Determine the [X, Y] coordinate at the center of the cell enclosing the given text.  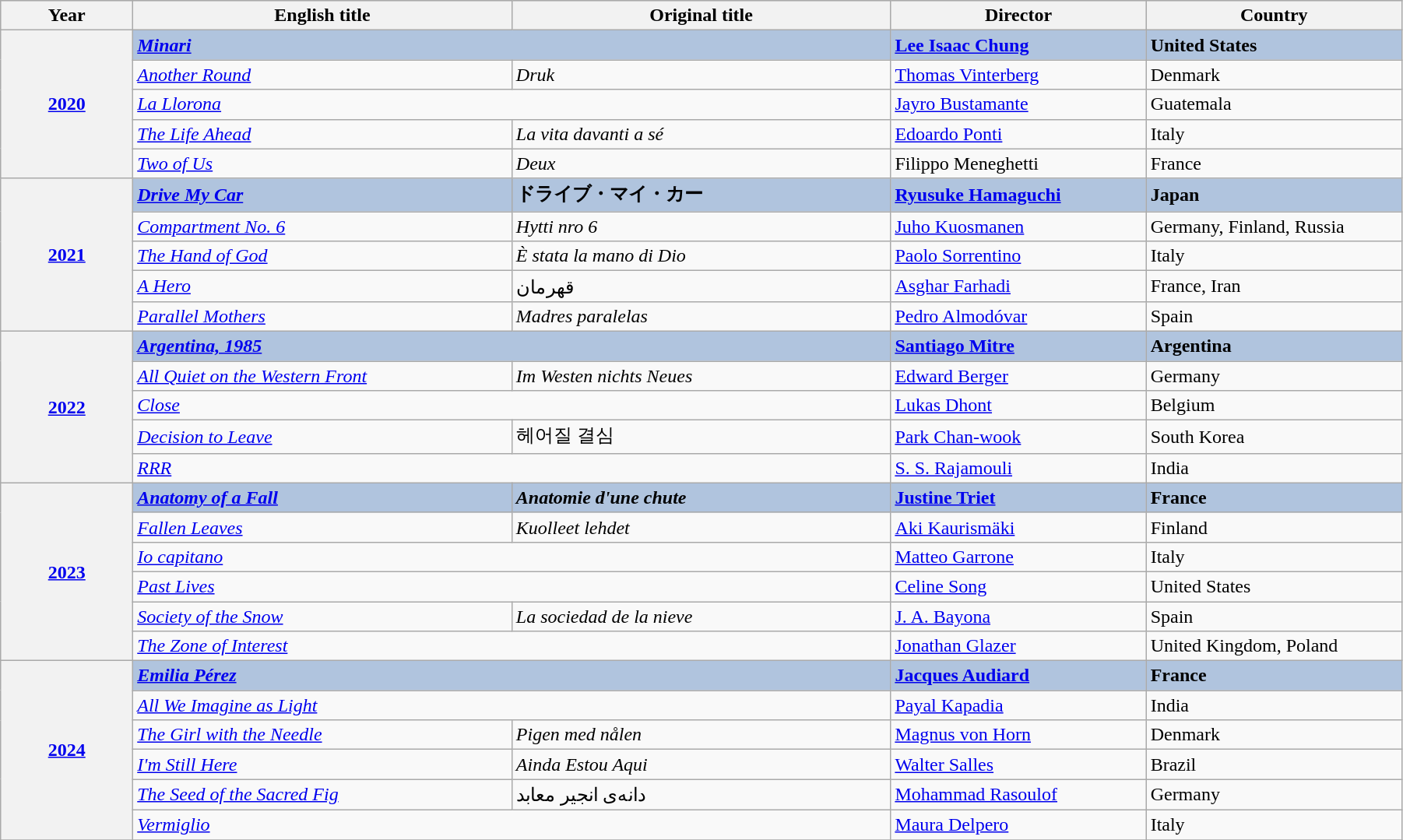
Payal Kapadia [1018, 705]
United Kingdom, Poland [1274, 646]
La vita davanti a sé [701, 134]
Japan [1274, 195]
Society of the Snow [322, 616]
Argentina [1274, 346]
RRR [512, 468]
Santiago Mitre [1018, 346]
Brazil [1274, 764]
Park Chan-wook [1018, 438]
2024 [67, 750]
Thomas Vinterberg [1018, 75]
Celine Song [1018, 586]
Jonathan Glazer [1018, 646]
Year [67, 16]
Finland [1274, 527]
Aki Kaurismäki [1018, 527]
Walter Salles [1018, 764]
Germany, Finland, Russia [1274, 227]
2023 [67, 571]
Minari [512, 45]
The Zone of Interest [512, 646]
Original title [701, 16]
ドライブ・マイ・カー [701, 195]
The Seed of the Sacred Fig [322, 795]
Past Lives [512, 586]
Maura Delpero [1018, 824]
Lee Isaac Chung [1018, 45]
Io capitano [512, 557]
Emilia Pérez [512, 676]
Drive My Car [322, 195]
دانه‌ی انجیر معابد [701, 795]
2020 [67, 104]
Fallen Leaves [322, 527]
قهرمان [701, 286]
La Llorona [512, 104]
Pigen med nålen [701, 735]
Pedro Almodóvar [1018, 316]
Director [1018, 16]
La sociedad de la nieve [701, 616]
Two of Us [322, 163]
Paolo Sorrentino [1018, 256]
Im Westen nichts Neues [701, 376]
S. S. Rajamouli [1018, 468]
Mohammad Rasoulof [1018, 795]
Another Round [322, 75]
Druk [701, 75]
All Quiet on the Western Front [322, 376]
Hytti nro 6 [701, 227]
The Life Ahead [322, 134]
헤어질 결심 [701, 438]
2021 [67, 255]
Magnus von Horn [1018, 735]
Anatomy of a Fall [322, 497]
Juho Kuosmanen [1018, 227]
Edoardo Ponti [1018, 134]
Jayro Bustamante [1018, 104]
Madres paralelas [701, 316]
All We Imagine as Light [512, 705]
Ryusuke Hamaguchi [1018, 195]
English title [322, 16]
Compartment No. 6 [322, 227]
Guatemala [1274, 104]
È stata la mano di Dio [701, 256]
Vermiglio [512, 824]
The Hand of God [322, 256]
Edward Berger [1018, 376]
Asghar Farhadi [1018, 286]
Parallel Mothers [322, 316]
Jacques Audiard [1018, 676]
Close [512, 406]
Belgium [1274, 406]
Lukas Dhont [1018, 406]
2022 [67, 406]
Anatomie d'une chute [701, 497]
J. A. Bayona [1018, 616]
The Girl with the Needle [322, 735]
South Korea [1274, 438]
Argentina, 1985 [512, 346]
Deux [701, 163]
France, Iran [1274, 286]
Justine Triet [1018, 497]
Kuolleet lehdet [701, 527]
Ainda Estou Aqui [701, 764]
Country [1274, 16]
A Hero [322, 286]
Matteo Garrone [1018, 557]
I'm Still Here [322, 764]
Decision to Leave [322, 438]
Filippo Meneghetti [1018, 163]
